From the cell containing the given text, extract its center point as (X, Y) coordinate. 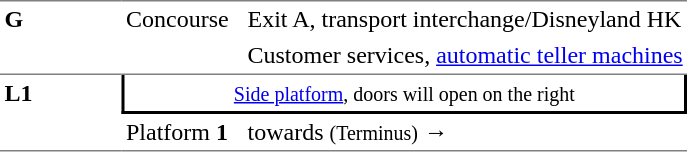
Platform 1 (183, 133)
Exit A, transport interchange/Disneyland HK (465, 19)
Concourse (183, 38)
Customer services, automatic teller machines (465, 57)
L1 (61, 113)
towards (Terminus) → (465, 133)
G (61, 38)
